Provide the (X, Y) coordinate of the cell's center where the given text is located.  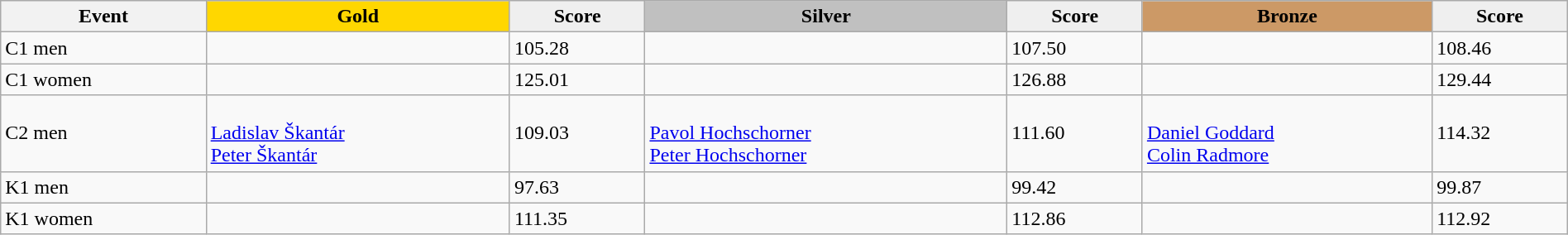
C2 men (103, 133)
107.50 (1075, 48)
126.88 (1075, 79)
97.63 (577, 187)
C1 women (103, 79)
111.35 (577, 218)
Ladislav ŠkantárPeter Škantár (357, 133)
112.86 (1075, 218)
105.28 (577, 48)
109.03 (577, 133)
K1 women (103, 218)
Pavol HochschornerPeter Hochschorner (826, 133)
129.44 (1500, 79)
Bronze (1287, 17)
125.01 (577, 79)
108.46 (1500, 48)
Gold (357, 17)
114.32 (1500, 133)
Daniel GoddardColin Radmore (1287, 133)
Event (103, 17)
Silver (826, 17)
112.92 (1500, 218)
C1 men (103, 48)
111.60 (1075, 133)
99.42 (1075, 187)
K1 men (103, 187)
99.87 (1500, 187)
